Return [x, y] of the center of cell containing provided text 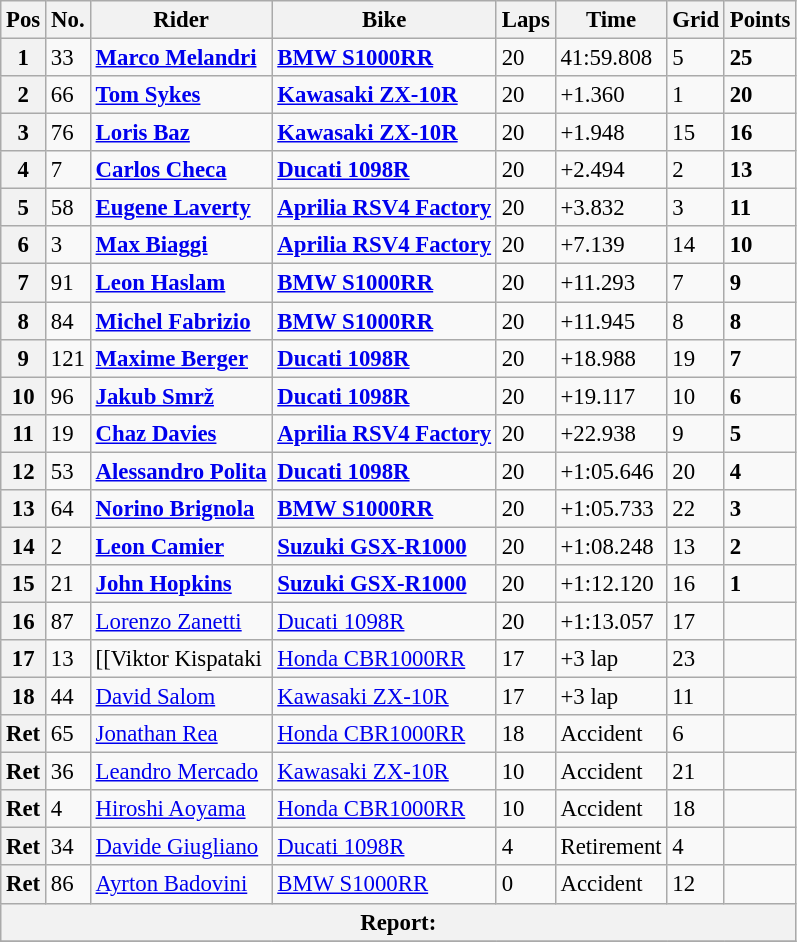
65 [68, 734]
Leon Camier [181, 546]
Marco Melandri [181, 58]
Leon Haslam [181, 283]
Points [760, 20]
Jonathan Rea [181, 734]
Tom Sykes [181, 95]
+1:12.120 [611, 584]
Jakub Smrž [181, 396]
Hiroshi Aoyama [181, 809]
Ayrton Badovini [181, 885]
Carlos Checa [181, 170]
Davide Giugliano [181, 847]
53 [68, 471]
+1.948 [611, 133]
Rider [181, 20]
Alessandro Polita [181, 471]
87 [68, 621]
No. [68, 20]
Report: [398, 922]
23 [696, 659]
+2.494 [611, 170]
64 [68, 509]
121 [68, 358]
33 [68, 58]
0 [526, 885]
44 [68, 697]
Eugene Laverty [181, 208]
John Hopkins [181, 584]
Lorenzo Zanetti [181, 621]
+1:08.248 [611, 546]
Norino Brignola [181, 509]
Maxime Berger [181, 358]
25 [760, 58]
76 [68, 133]
+1.360 [611, 95]
Grid [696, 20]
+11.293 [611, 283]
+19.117 [611, 396]
66 [68, 95]
34 [68, 847]
96 [68, 396]
Chaz Davies [181, 433]
+3.832 [611, 208]
+1:05.733 [611, 509]
Time [611, 20]
Bike [384, 20]
Laps [526, 20]
41:59.808 [611, 58]
58 [68, 208]
+22.938 [611, 433]
Pos [24, 20]
Michel Fabrizio [181, 321]
Leandro Mercado [181, 772]
Retirement [611, 847]
Max Biaggi [181, 245]
+11.945 [611, 321]
David Salom [181, 697]
84 [68, 321]
86 [68, 885]
+1:05.646 [611, 471]
91 [68, 283]
+7.139 [611, 245]
[[Viktor Kispataki [181, 659]
+18.988 [611, 358]
22 [696, 509]
Loris Baz [181, 133]
+1:13.057 [611, 621]
36 [68, 772]
